Detect which cell encompasses the target text, then output its (X, Y) center coordinate. 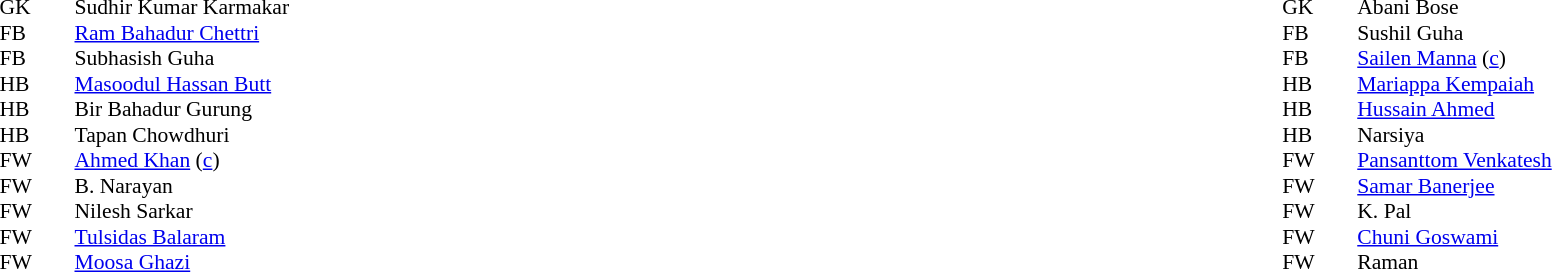
B. Narayan (182, 186)
Ram Bahadur Chettri (182, 33)
Sailen Manna (c) (1454, 59)
Ahmed Khan (c) (182, 161)
Masoodul Hassan Butt (182, 84)
Subhasish Guha (182, 59)
Sushil Guha (1454, 33)
Hussain Ahmed (1454, 109)
K. Pal (1454, 211)
Tapan Chowdhuri (182, 135)
Pansanttom Venkatesh (1454, 161)
Chuni Goswami (1454, 237)
Narsiya (1454, 135)
Tulsidas Balaram (182, 237)
Nilesh Sarkar (182, 211)
Bir Bahadur Gurung (182, 109)
Mariappa Kempaiah (1454, 84)
Samar Banerjee (1454, 186)
